Extract the (x, y) coordinate from the center of the cell holding the provided text.  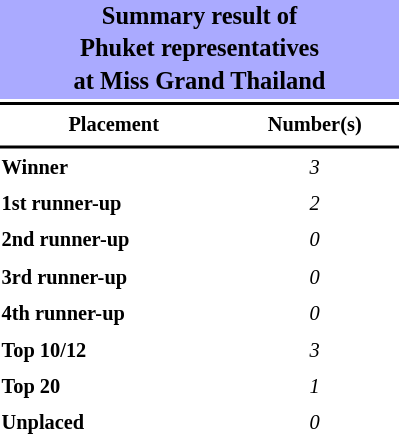
Placement (114, 125)
1st runner-up (114, 204)
4th runner-up (114, 314)
3rd runner-up (114, 278)
1 (314, 387)
Number(s) (314, 125)
Top 10/12 (114, 351)
2nd runner-up (114, 241)
Winner (114, 168)
Top 20 (114, 387)
2 (314, 204)
Summary result ofPhuket representativesat Miss Grand Thailand (200, 50)
